For the text-containing cell, return its midpoint in (x, y) coordinate format. 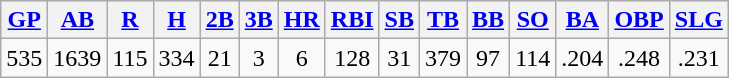
BB (488, 20)
379 (442, 58)
114 (533, 58)
AB (78, 20)
97 (488, 58)
RBI (352, 20)
R (130, 20)
6 (302, 58)
2B (220, 20)
GP (24, 20)
H (176, 20)
31 (399, 58)
TB (442, 20)
535 (24, 58)
115 (130, 58)
.231 (698, 58)
1639 (78, 58)
3B (258, 20)
SB (399, 20)
334 (176, 58)
.204 (582, 58)
SO (533, 20)
.248 (639, 58)
3 (258, 58)
OBP (639, 20)
21 (220, 58)
HR (302, 20)
BA (582, 20)
128 (352, 58)
SLG (698, 20)
